Output the (X, Y) coordinate of the center of the cell containing the given text.  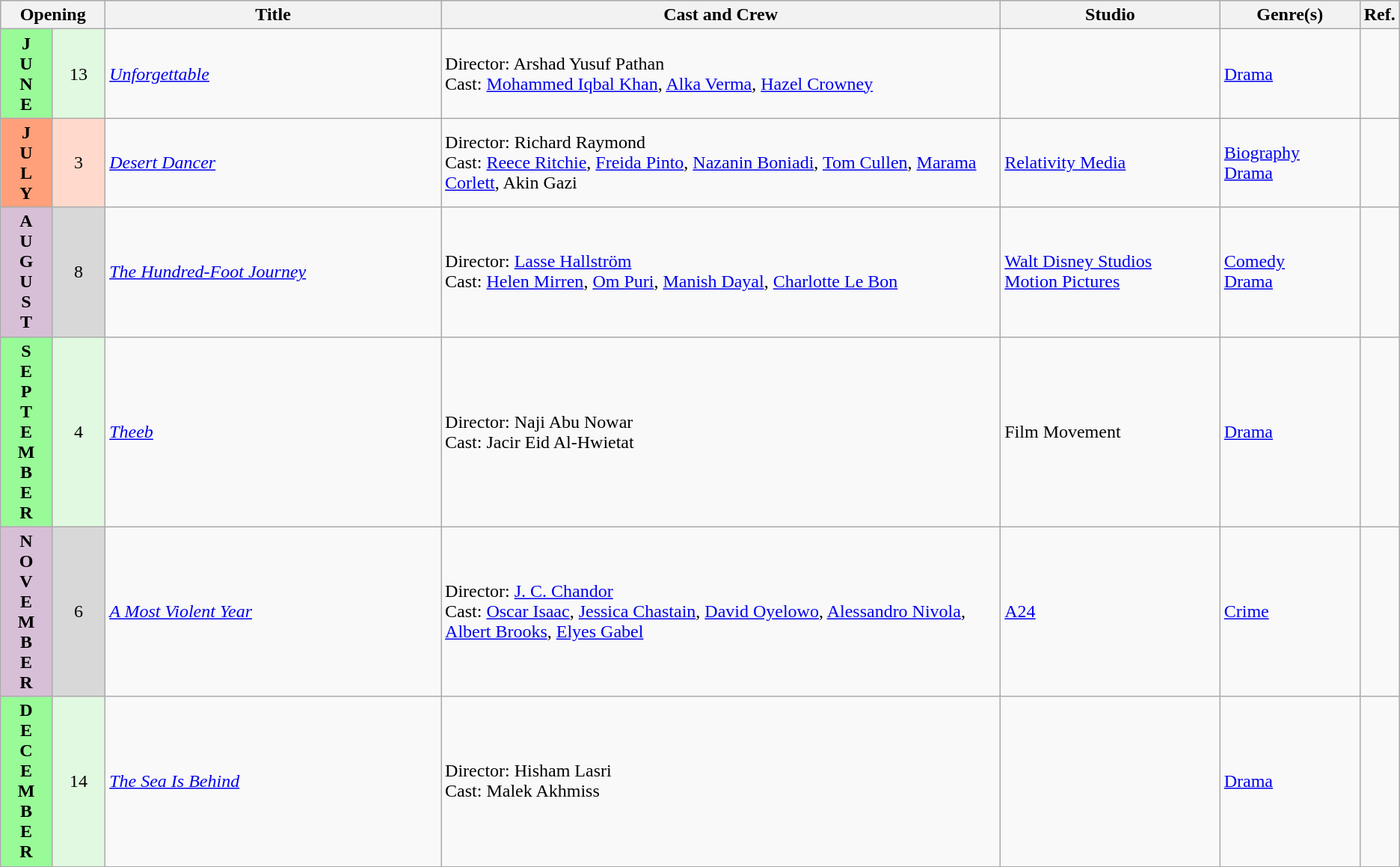
Director: Naji Abu Nowar Cast: Jacir Eid Al-Hwietat (721, 432)
3 (78, 163)
Director: Richard Raymond Cast: Reece Ritchie, Freida Pinto, Nazanin Boniadi, Tom Cullen, Marama Corlett, Akin Gazi (721, 163)
Walt Disney StudiosMotion Pictures (1110, 272)
Genre(s) (1289, 15)
4 (78, 432)
Ref. (1379, 15)
SEPTEMBER (27, 432)
Crime (1289, 612)
A Most Violent Year (274, 612)
Title (274, 15)
JULY (27, 163)
Comedy Drama (1289, 272)
Director: Hisham Lasri Cast: Malek Akhmiss (721, 781)
A24 (1110, 612)
8 (78, 272)
Director: J. C. Chandor Cast: Oscar Isaac, Jessica Chastain, David Oyelowo, Alessandro Nivola, Albert Brooks, Elyes Gabel (721, 612)
6 (78, 612)
JUNE (27, 73)
Cast and Crew (721, 15)
13 (78, 73)
14 (78, 781)
Unforgettable (274, 73)
Opening (53, 15)
The Hundred-Foot Journey (274, 272)
Film Movement (1110, 432)
NOVEMBER (27, 612)
AUGUST (27, 272)
Director: Arshad Yusuf Pathan Cast: Mohammed Iqbal Khan, Alka Verma, Hazel Crowney (721, 73)
The Sea Is Behind (274, 781)
Theeb (274, 432)
DECEMBER (27, 781)
Studio (1110, 15)
Director: Lasse Hallström Cast: Helen Mirren, Om Puri, Manish Dayal, Charlotte Le Bon (721, 272)
Desert Dancer (274, 163)
Biography Drama (1289, 163)
Relativity Media (1110, 163)
